Determine the (X, Y) coordinate at the center of the cell enclosing the given text.  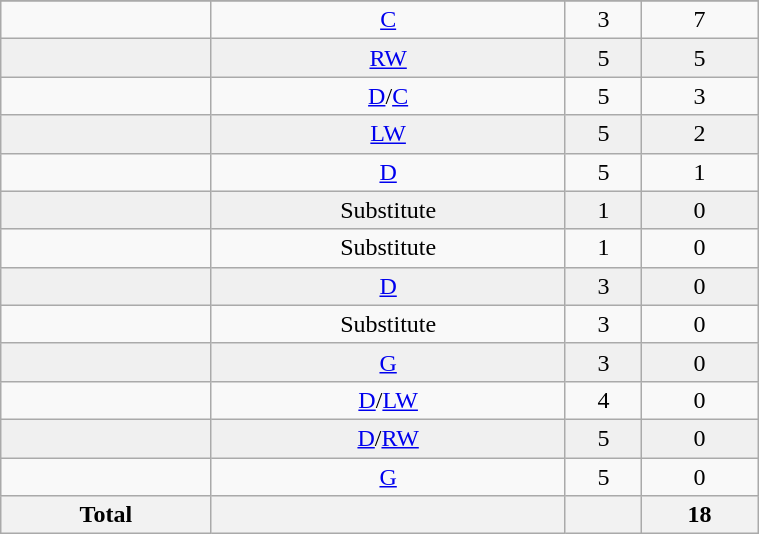
RW (388, 58)
2 (700, 134)
7 (700, 20)
D/RW (388, 438)
D/LW (388, 400)
C (388, 20)
D/C (388, 96)
Total (106, 515)
LW (388, 134)
4 (603, 400)
18 (700, 515)
